From the cell containing the given text, extract its center point as [x, y] coordinate. 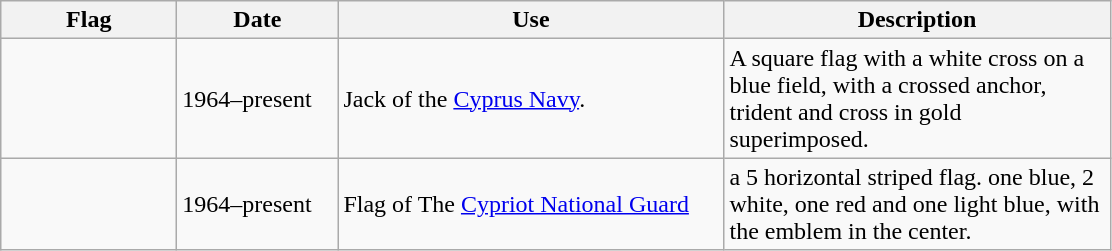
Date [258, 20]
Use [531, 20]
Flag [89, 20]
A square flag with a white cross on a blue field, with a crossed anchor, trident and cross in gold superimposed. [917, 98]
Flag of The Cypriot National Guard [531, 204]
Jack of the Cyprus Navy. [531, 98]
a 5 horizontal striped flag. one blue, 2 white, one red and one light blue, with the emblem in the center. [917, 204]
Description [917, 20]
